Return the [x, y] coordinate for the center point of the cell that contains the specified text.  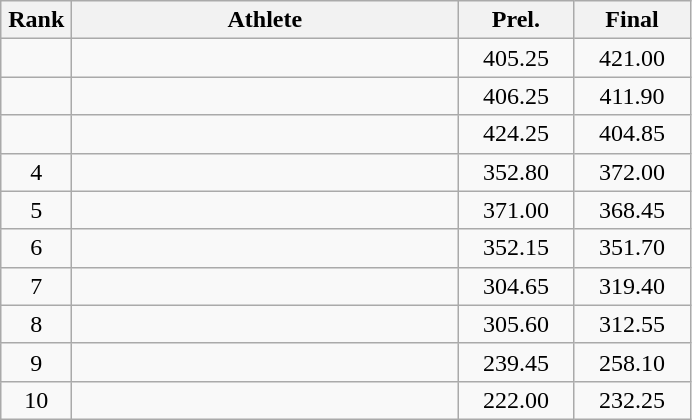
9 [36, 362]
319.40 [632, 286]
Athlete [265, 20]
258.10 [632, 362]
424.25 [516, 134]
Rank [36, 20]
304.65 [516, 286]
368.45 [632, 210]
5 [36, 210]
Final [632, 20]
421.00 [632, 58]
405.25 [516, 58]
239.45 [516, 362]
371.00 [516, 210]
232.25 [632, 400]
4 [36, 172]
6 [36, 248]
352.15 [516, 248]
312.55 [632, 324]
351.70 [632, 248]
7 [36, 286]
411.90 [632, 96]
352.80 [516, 172]
372.00 [632, 172]
404.85 [632, 134]
222.00 [516, 400]
Prel. [516, 20]
10 [36, 400]
406.25 [516, 96]
305.60 [516, 324]
8 [36, 324]
